Determine the [x, y] coordinate at the center of the cell enclosing the given text.  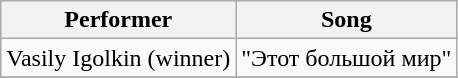
Performer [118, 20]
"Этот большой мир" [346, 58]
Vasily Igolkin (winner) [118, 58]
Song [346, 20]
